Determine the [x, y] coordinate at the center of the cell enclosing the given text.  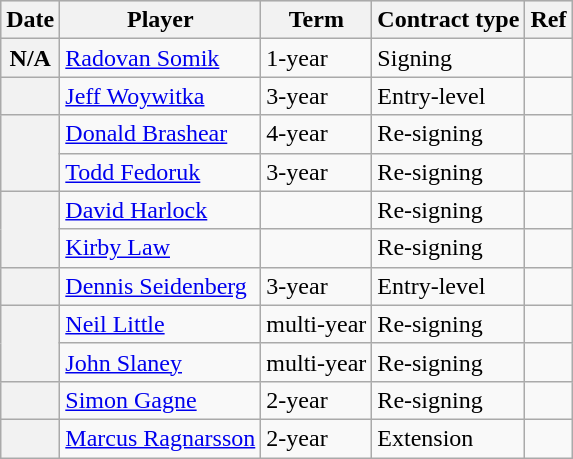
Extension [448, 438]
Todd Fedoruk [160, 172]
David Harlock [160, 210]
Player [160, 20]
John Slaney [160, 362]
Radovan Somik [160, 58]
Signing [448, 58]
Ref [548, 20]
Contract type [448, 20]
N/A [30, 58]
Kirby Law [160, 248]
Neil Little [160, 324]
1-year [316, 58]
Dennis Seidenberg [160, 286]
Donald Brashear [160, 134]
4-year [316, 134]
Term [316, 20]
Date [30, 20]
Simon Gagne [160, 400]
Jeff Woywitka [160, 96]
Marcus Ragnarsson [160, 438]
